Search for the cell housing the specified text and yield its (X, Y) center coordinate. 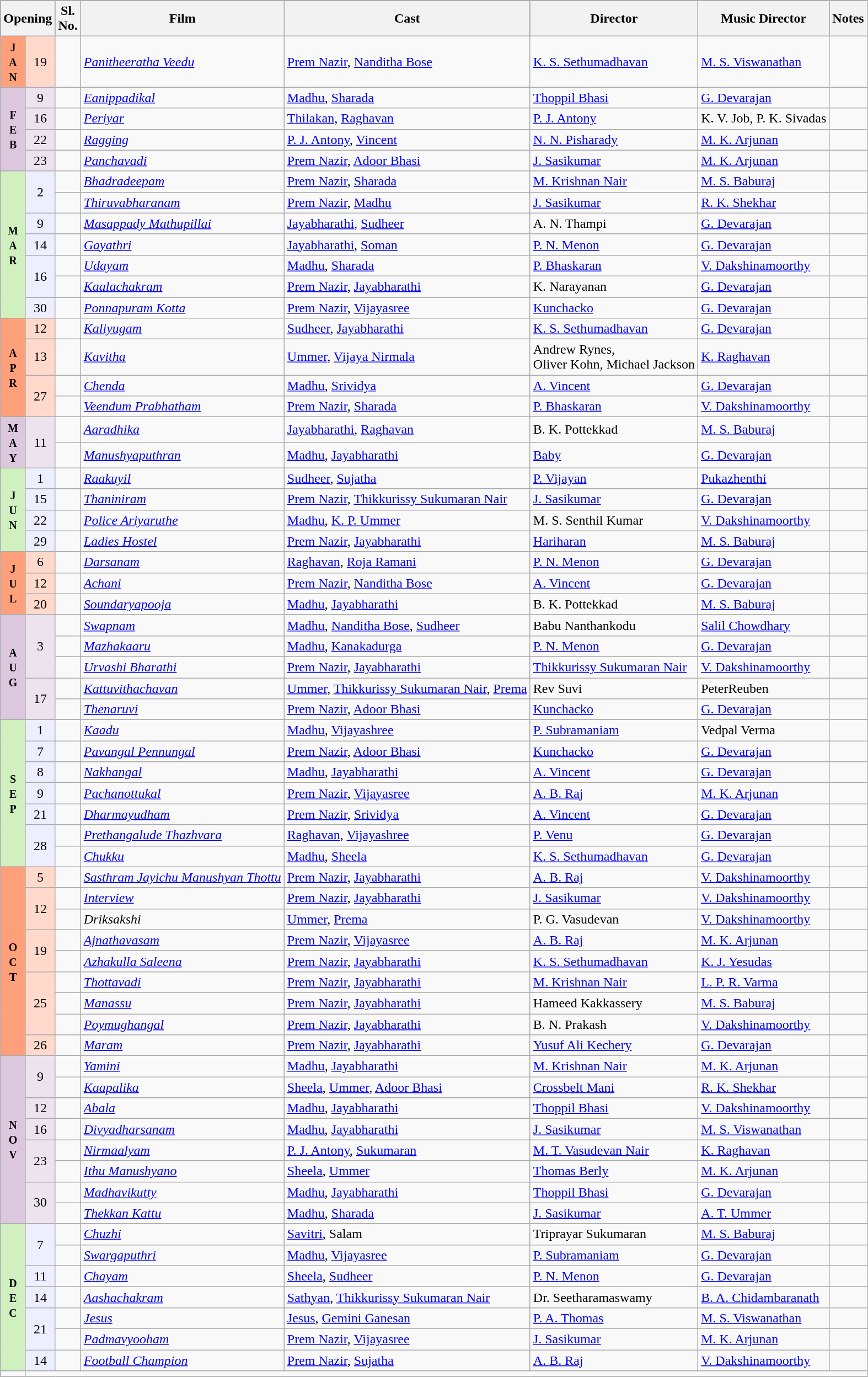
Thaniniram (182, 499)
Hariharan (614, 541)
N. N. Pisharady (614, 140)
Achani (182, 583)
Kattuvithachavan (182, 688)
Pachanottukal (182, 793)
P. G. Vasudevan (614, 919)
P. A. Thomas (614, 1318)
Thilakan, Raghavan (407, 119)
Urvashi Bharathi (182, 667)
A. N. Thampi (614, 223)
Sudheer, Jayabharathi (407, 329)
Baby (614, 455)
Madhu, Nanditha Bose, Sudheer (407, 625)
Kaapalika (182, 1087)
Panchavadi (182, 161)
Chayam (182, 1276)
29 (40, 541)
Kaadu (182, 730)
5 (40, 877)
25 (40, 1003)
Nakhangal (182, 772)
OCT (13, 961)
PeterReuben (764, 688)
Madhu, Sheela (407, 856)
Manushyaputhran (182, 455)
Kavitha (182, 357)
Thenaruvi (182, 709)
Ummer, Thikkurissy Sukumaran Nair, Prema (407, 688)
17 (40, 698)
Savitri, Salam (407, 1234)
MAY (13, 442)
K. Narayanan (614, 286)
Prem Nazir, Srividya (407, 814)
Kaliyugam (182, 329)
Mazhakaaru (182, 646)
Eanippadikal (182, 98)
Triprayar Sukumaran (614, 1234)
Masappady Mathupillai (182, 223)
15 (40, 499)
Director (614, 19)
Raghavan, Vijayashree (407, 835)
Pavangal Pennungal (182, 751)
Police Ariyaruthe (182, 520)
Jesus (182, 1318)
Thikkurissy Sukumaran Nair (614, 667)
Prem Nazir, Thikkurissy Sukumaran Nair (407, 499)
Pukazhenthi (764, 478)
Maram (182, 1045)
13 (40, 357)
Music Director (764, 19)
Poymughangal (182, 1024)
Film (182, 19)
Sl.No. (68, 19)
Swargaputhri (182, 1255)
Sudheer, Sujatha (407, 478)
Babu Nanthankodu (614, 625)
Interview (182, 898)
6 (40, 562)
27 (40, 396)
Chuzhi (182, 1234)
Periyar (182, 119)
Swapnam (182, 625)
Thottavadi (182, 982)
B. N. Prakash (614, 1024)
M. S. Senthil Kumar (614, 520)
Ummer, Vijaya Nirmala (407, 357)
MAR (13, 244)
K. J. Yesudas (764, 961)
APR (13, 367)
Thiruvabharanam (182, 202)
Ithu Manushyano (182, 1171)
Jayabharathi, Raghavan (407, 430)
Cast (407, 19)
Manassu (182, 1003)
Sheela, Ummer (407, 1171)
K. V. Job, P. K. Sivadas (764, 119)
DEC (13, 1297)
Panitheeratha Veedu (182, 62)
Azhakulla Saleena (182, 961)
Kaalachakram (182, 286)
28 (40, 846)
Sasthram Jayichu Manushyan Thottu (182, 877)
Ladies Hostel (182, 541)
Dharmayudham (182, 814)
P. J. Antony, Vincent (407, 140)
Madhavikutty (182, 1192)
NOV (13, 1140)
JUN (13, 510)
20 (40, 604)
Ajnathavasam (182, 940)
A. T. Ummer (764, 1213)
Crossbelt Mani (614, 1087)
Prethangalude Thazhvara (182, 835)
Padmavyooham (182, 1339)
Chenda (182, 386)
26 (40, 1045)
Hameed Kakkassery (614, 1003)
Jayabharathi, Sudheer (407, 223)
Prem Nazir, Sujatha (407, 1360)
Rev Suvi (614, 688)
Vedpal Verma (764, 730)
Jayabharathi, Soman (407, 244)
JAN (13, 62)
Aashachakram (182, 1297)
Yusuf Ali Kechery (614, 1045)
Udayam (182, 265)
Madhu, Vijayasree (407, 1255)
Gayathri (182, 244)
M. T. Vasudevan Nair (614, 1150)
Salil Chowdhary (764, 625)
Madhu, Kanakadurga (407, 646)
Football Champion (182, 1360)
3 (40, 646)
Soundaryapooja (182, 604)
L. P. R. Varma (764, 982)
Sheela, Sudheer (407, 1276)
SEP (13, 793)
FEB (13, 129)
Sathyan, Thikkurissy Sukumaran Nair (407, 1297)
8 (40, 772)
Abala (182, 1108)
Driksakshi (182, 919)
Nirmaalyam (182, 1150)
Thomas Berly (614, 1171)
Chukku (182, 856)
Darsanam (182, 562)
Sheela, Ummer, Adoor Bhasi (407, 1087)
Madhu, Vijayashree (407, 730)
Aaradhika (182, 430)
Opening (28, 19)
Notes (848, 19)
JUL (13, 583)
Madhu, K. P. Ummer (407, 520)
Jesus, Gemini Ganesan (407, 1318)
Andrew Rynes,Oliver Kohn, Michael Jackson (614, 357)
Divyadharsanam (182, 1129)
2 (40, 192)
P. J. Antony (614, 119)
Bhadradeepam (182, 182)
Ragging (182, 140)
Raakuyil (182, 478)
P. Vijayan (614, 478)
Thekkan Kattu (182, 1213)
Dr. Seetharamaswamy (614, 1297)
B. A. Chidambaranath (764, 1297)
Yamini (182, 1066)
Madhu, Srividya (407, 386)
P. Venu (614, 835)
Veendum Prabhatham (182, 407)
Prem Nazir, Madhu (407, 202)
AUG (13, 667)
Raghavan, Roja Ramani (407, 562)
Ponnapuram Kotta (182, 307)
P. J. Antony, Sukumaran (407, 1150)
Ummer, Prema (407, 919)
